Capture the cell that displays the provided text and extract its (X, Y) central coordinate. 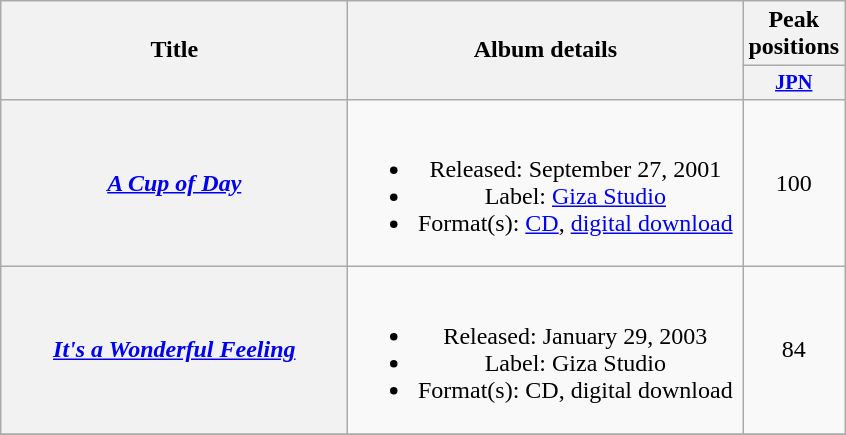
100 (794, 182)
JPN (794, 83)
A Cup of Day (174, 182)
It's a Wonderful Feeling (174, 350)
Title (174, 50)
Album details (546, 50)
Released: September 27, 2001Label: Giza StudioFormat(s): CD, digital download (546, 182)
Released: January 29, 2003Label: Giza StudioFormat(s): CD, digital download (546, 350)
Peak positions (794, 34)
84 (794, 350)
